Search for the cell housing the specified text and yield its (X, Y) center coordinate. 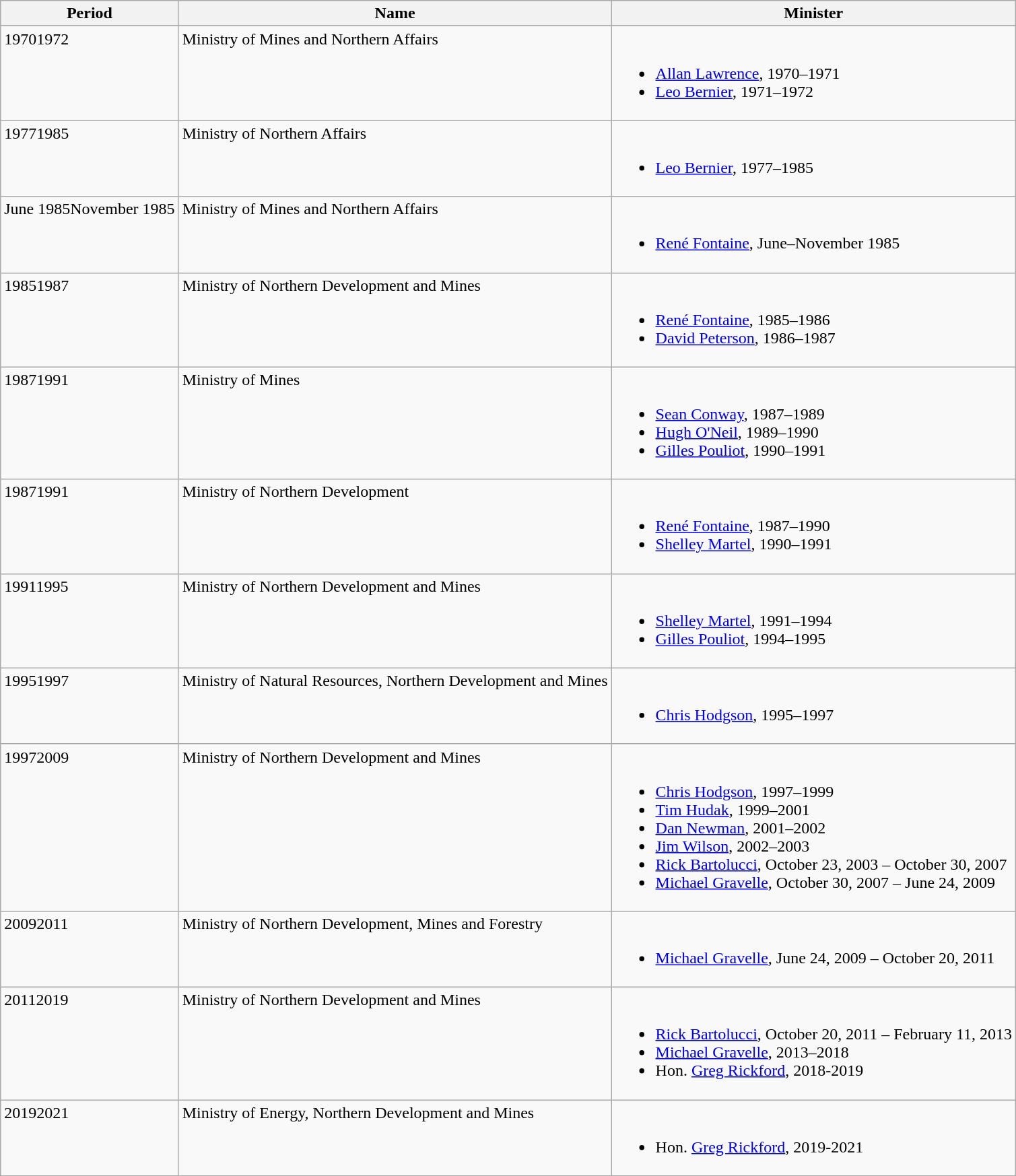
Minister (813, 13)
19972009 (90, 827)
Ministry of Northern Affairs (395, 159)
Chris Hodgson, 1995–1997 (813, 705)
20092011 (90, 949)
20112019 (90, 1043)
19851987 (90, 320)
Rick Bartolucci, October 20, 2011 – February 11, 2013Michael Gravelle, 2013–2018Hon. Greg Rickford, 2018-2019 (813, 1043)
Ministry of Northern Development (395, 526)
June 1985November 1985 (90, 234)
Name (395, 13)
Michael Gravelle, June 24, 2009 – October 20, 2011 (813, 949)
René Fontaine, 1985–1986David Peterson, 1986–1987 (813, 320)
René Fontaine, 1987–1990Shelley Martel, 1990–1991 (813, 526)
Sean Conway, 1987–1989Hugh O'Neil, 1989–1990Gilles Pouliot, 1990–1991 (813, 423)
19771985 (90, 159)
René Fontaine, June–November 1985 (813, 234)
19911995 (90, 621)
Ministry of Natural Resources, Northern Development and Mines (395, 705)
Hon. Greg Rickford, 2019-2021 (813, 1138)
19701972 (90, 73)
Period (90, 13)
19951997 (90, 705)
Ministry of Northern Development, Mines and Forestry (395, 949)
Leo Bernier, 1977–1985 (813, 159)
Allan Lawrence, 1970–1971Leo Bernier, 1971–1972 (813, 73)
20192021 (90, 1138)
Ministry of Energy, Northern Development and Mines (395, 1138)
Ministry of Mines (395, 423)
Shelley Martel, 1991–1994Gilles Pouliot, 1994–1995 (813, 621)
